Output the [X, Y] coordinate of the center of the cell containing the given text.  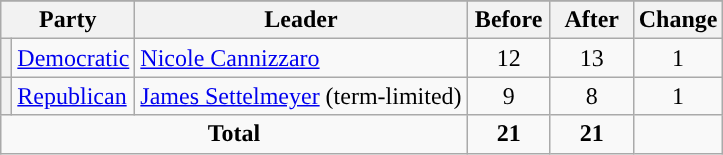
Democratic [74, 58]
Nicole Cannizzaro [301, 58]
Leader [301, 20]
Before [508, 20]
8 [592, 96]
Party [68, 20]
13 [592, 58]
Total [234, 134]
Change [678, 20]
After [592, 20]
James Settelmeyer (term-limited) [301, 96]
9 [508, 96]
Republican [74, 96]
12 [508, 58]
